Search for the cell housing the specified text and yield its (x, y) center coordinate. 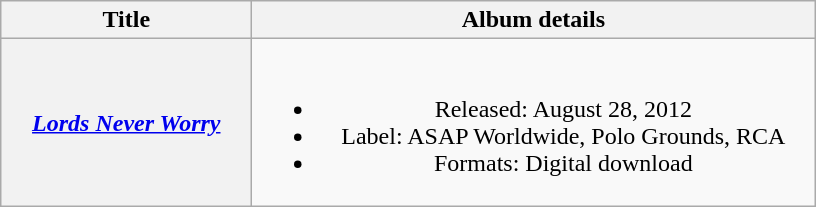
Lords Never Worry (126, 122)
Album details (534, 20)
Title (126, 20)
Released: August 28, 2012Label: ASAP Worldwide, Polo Grounds, RCAFormats: Digital download (534, 122)
